Scan for the cell matching the given text and deliver its (x, y) coordinate at center. 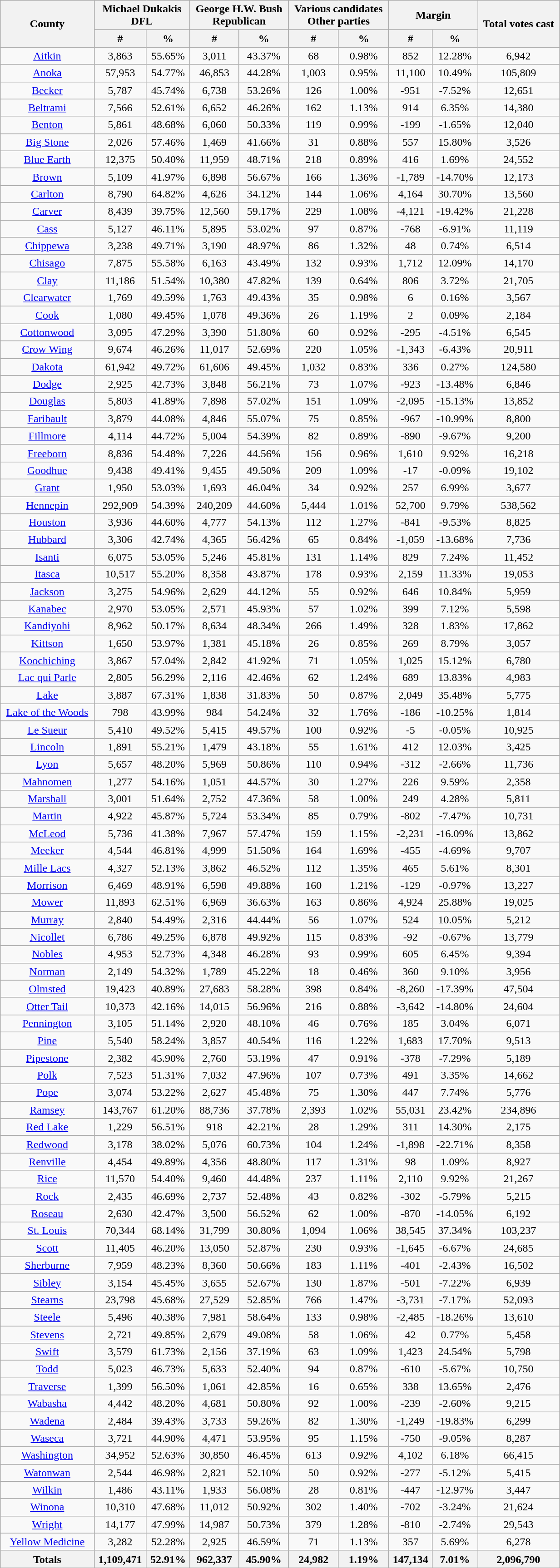
6,942 (519, 56)
86 (313, 246)
133 (313, 1317)
10,517 (120, 574)
Various candidatesOther parties (339, 15)
2,627 (214, 1093)
Cass (47, 228)
13,852 (519, 401)
49.88% (263, 885)
0.91% (363, 1058)
44.48% (263, 1179)
10,373 (120, 1006)
3,862 (214, 868)
42.16% (168, 1006)
94 (313, 1369)
37.34% (455, 1231)
139 (313, 281)
49.85% (168, 1334)
-13.68% (455, 540)
42.74% (168, 540)
44.90% (168, 1438)
46 (313, 1023)
-802 (411, 816)
1,479 (214, 747)
52.87% (263, 1248)
68.14% (168, 1231)
7,959 (120, 1265)
Wabasha (47, 1404)
46.04% (263, 488)
-610 (411, 1369)
491 (411, 1075)
Kanabec (47, 609)
-7.47% (455, 816)
Cook (47, 315)
6,060 (214, 125)
2,382 (120, 1058)
15.80% (455, 142)
-5 (411, 730)
220 (313, 350)
Michael DukakisDFL (142, 15)
46,853 (214, 73)
45.93% (263, 609)
45.81% (263, 557)
Meeker (47, 851)
53.26% (263, 90)
-10.99% (455, 419)
-5.12% (455, 1473)
0.86% (363, 902)
-17.39% (455, 989)
1.14% (363, 557)
3,655 (214, 1282)
4,999 (214, 851)
Anoka (47, 73)
605 (411, 954)
6,939 (519, 1282)
3,190 (214, 246)
240,209 (214, 505)
Fillmore (47, 436)
39.75% (168, 211)
538,562 (519, 505)
County (47, 24)
3,011 (214, 56)
Kittson (47, 643)
5,076 (214, 1144)
35 (313, 298)
6,299 (519, 1421)
5,023 (120, 1369)
2,629 (214, 592)
-501 (411, 1282)
45.48% (263, 1093)
11,893 (120, 902)
41.97% (168, 177)
4,348 (214, 954)
34,952 (120, 1455)
16,502 (519, 1265)
5,458 (519, 1334)
40.54% (263, 1040)
49.50% (263, 470)
47.68% (168, 1507)
56 (313, 920)
5,861 (120, 125)
51.64% (168, 799)
3,095 (120, 332)
8,825 (519, 523)
42.46% (263, 678)
6,780 (519, 661)
Roseau (47, 1213)
31.83% (263, 695)
-3,642 (411, 1006)
Beltrami (47, 108)
Dodge (47, 384)
59.17% (263, 211)
57.46% (168, 142)
8,439 (120, 211)
328 (411, 626)
3,447 (519, 1490)
George H.W. BushRepublican (239, 15)
44.72% (168, 436)
10,925 (519, 730)
50.33% (263, 125)
55.20% (168, 574)
-1,898 (411, 1144)
2,116 (214, 678)
5,787 (120, 90)
-302 (411, 1196)
61.20% (168, 1110)
2,175 (519, 1127)
218 (313, 159)
2,156 (214, 1352)
41.89% (168, 401)
11,017 (214, 350)
6,738 (214, 90)
5,212 (519, 920)
3,677 (519, 488)
6,545 (519, 332)
Benton (47, 125)
357 (411, 1542)
4,924 (411, 902)
4.28% (455, 799)
Clearwater (47, 298)
806 (411, 281)
3,863 (120, 56)
1,078 (214, 315)
3.72% (455, 281)
11,405 (120, 1248)
360 (411, 971)
5,969 (214, 764)
24,552 (519, 159)
92 (313, 1404)
Mower (47, 902)
163 (313, 902)
0.73% (363, 1075)
4,114 (120, 436)
1.32% (363, 246)
5,109 (120, 177)
3,154 (120, 1282)
9.10% (455, 971)
4,471 (214, 1438)
6,163 (214, 263)
9,455 (214, 470)
8,301 (519, 868)
5,895 (214, 228)
53.02% (263, 228)
49.71% (168, 246)
7,736 (519, 540)
66,415 (519, 1455)
6,514 (519, 246)
-870 (411, 1213)
-9.53% (455, 523)
-239 (411, 1404)
15.12% (455, 661)
52.67% (263, 1282)
6,192 (519, 1213)
6,075 (120, 557)
52.40% (263, 1369)
54.40% (168, 1179)
13,610 (519, 1317)
1.01% (363, 505)
21,624 (519, 1507)
30 (313, 781)
6,878 (214, 937)
44.57% (263, 781)
116 (313, 1040)
5,775 (519, 695)
37.19% (263, 1352)
0.16% (455, 298)
49.25% (168, 937)
110 (313, 764)
11,100 (411, 73)
-22.71% (455, 1144)
42 (411, 1334)
46.81% (168, 851)
4,626 (214, 194)
-277 (411, 1473)
Polk (47, 1075)
0.64% (363, 281)
412 (411, 747)
-2,095 (411, 401)
56.51% (168, 1127)
55.65% (168, 56)
Murray (47, 920)
-967 (411, 419)
9,707 (519, 851)
52.63% (168, 1455)
52.73% (168, 954)
Lincoln (47, 747)
7,875 (120, 263)
48.91% (168, 885)
48.71% (263, 159)
Carver (47, 211)
Carlton (47, 194)
Morrison (47, 885)
14,662 (519, 1075)
44.56% (263, 453)
4,953 (120, 954)
49.92% (263, 937)
Todd (47, 1369)
53.34% (263, 816)
67.31% (168, 695)
3.04% (455, 1023)
2,316 (214, 920)
-186 (411, 712)
1.28% (363, 1524)
Wright (47, 1524)
Olmsted (47, 989)
56.29% (168, 678)
3,001 (120, 799)
144 (313, 194)
1,109,471 (120, 1559)
185 (411, 1023)
43.49% (263, 263)
-0.09% (455, 470)
-295 (411, 332)
646 (411, 592)
-2.60% (455, 1404)
-9.05% (455, 1438)
Rock (47, 1196)
31,799 (214, 1231)
151 (313, 401)
178 (313, 574)
Swift (47, 1352)
Scott (47, 1248)
Faribault (47, 419)
57 (313, 609)
1.22% (363, 1040)
2,149 (120, 971)
-14.05% (455, 1213)
117 (313, 1162)
-3.24% (455, 1507)
-1,059 (411, 540)
3,879 (120, 419)
557 (411, 142)
53.22% (168, 1093)
54.16% (168, 781)
416 (411, 159)
2,571 (214, 609)
52.91% (168, 1559)
10,380 (214, 281)
7.01% (455, 1559)
42.47% (168, 1213)
1,061 (214, 1386)
57.47% (263, 833)
5,444 (313, 505)
0.27% (455, 367)
1,032 (313, 367)
12.09% (455, 263)
37.78% (263, 1110)
23,798 (120, 1300)
49.59% (168, 298)
7,523 (120, 1075)
73 (313, 384)
-312 (411, 764)
2,970 (120, 609)
40.89% (168, 989)
46.73% (168, 1369)
1,381 (214, 643)
-19.83% (455, 1421)
0.46% (363, 971)
49.41% (168, 470)
46.52% (263, 868)
-923 (411, 384)
46.69% (168, 1196)
3,733 (214, 1421)
6,598 (214, 885)
0.96% (363, 453)
-951 (411, 90)
48.10% (263, 1023)
3,887 (120, 695)
0.74% (455, 246)
17.70% (455, 1040)
1.35% (363, 868)
338 (411, 1386)
-768 (411, 228)
6,278 (519, 1542)
97 (313, 228)
5,189 (519, 1058)
46.45% (263, 1455)
0.09% (455, 315)
Chippewa (47, 246)
11,186 (120, 281)
53.97% (168, 643)
7,566 (120, 108)
10,731 (519, 816)
2,544 (120, 1473)
689 (411, 678)
24.54% (455, 1352)
6.35% (455, 108)
6,652 (214, 108)
5,246 (214, 557)
962,337 (214, 1559)
798 (120, 712)
Pennington (47, 1023)
Kandiyohi (47, 626)
Watonwan (47, 1473)
3,425 (519, 747)
32 (313, 712)
-1,249 (411, 1421)
39.43% (168, 1421)
1.29% (363, 1127)
21,228 (519, 211)
4,681 (214, 1404)
12,040 (519, 125)
65 (313, 540)
4,102 (411, 1455)
Chisago (47, 263)
-5.79% (455, 1196)
0.77% (455, 1334)
Redwood (47, 1144)
9,215 (519, 1404)
51.31% (168, 1075)
9.59% (455, 781)
Crow Wing (47, 350)
12.28% (455, 56)
54.13% (263, 523)
18 (313, 971)
24,604 (519, 1006)
McLeod (47, 833)
143,767 (120, 1110)
6 (411, 298)
3,721 (120, 1438)
48 (411, 246)
41.92% (263, 661)
3.35% (455, 1075)
13,227 (519, 885)
2,920 (214, 1023)
50.92% (263, 1507)
53.95% (263, 1438)
51.14% (168, 1023)
3,956 (519, 971)
249 (411, 799)
5,004 (214, 436)
50.73% (263, 1524)
43 (313, 1196)
6.18% (455, 1455)
4,454 (120, 1162)
51.54% (168, 281)
Sibley (47, 1282)
60.73% (263, 1144)
3,936 (120, 523)
7,981 (214, 1317)
Stevens (47, 1334)
13,050 (214, 1248)
48.23% (168, 1265)
1,712 (411, 263)
7,967 (214, 833)
164 (313, 851)
-19.42% (455, 211)
47 (313, 1058)
44.08% (168, 419)
3,282 (120, 1542)
52.48% (263, 1196)
-7.52% (455, 90)
5,657 (120, 764)
Hubbard (47, 540)
44.44% (263, 920)
115 (313, 937)
9,394 (519, 954)
-7.17% (455, 1300)
Wilkin (47, 1490)
Dakota (47, 367)
-0.67% (455, 937)
2,159 (411, 574)
8,800 (519, 419)
Waseca (47, 1438)
2,630 (120, 1213)
49.89% (168, 1162)
14,177 (120, 1524)
-702 (411, 1507)
1.76% (363, 712)
Cottonwood (47, 332)
45.18% (263, 643)
Otter Tail (47, 1006)
30.80% (263, 1231)
2,752 (214, 799)
-401 (411, 1265)
56.67% (263, 177)
85 (313, 816)
36.63% (263, 902)
-4.51% (455, 332)
Washington (47, 1455)
-4.69% (455, 851)
13.65% (455, 1386)
1.08% (363, 211)
2,805 (120, 678)
-18.26% (455, 1317)
-890 (411, 436)
266 (313, 626)
Jackson (47, 592)
311 (411, 1127)
3,848 (214, 384)
Blue Earth (47, 159)
53.03% (168, 488)
55,031 (411, 1110)
1,789 (214, 971)
1,769 (120, 298)
21,705 (519, 281)
3,275 (120, 592)
Becker (47, 90)
132 (313, 263)
-7.22% (455, 1282)
4,327 (120, 868)
93 (313, 954)
3,857 (214, 1040)
6,969 (214, 902)
1,814 (519, 712)
54.77% (168, 73)
Steele (47, 1317)
25.88% (455, 902)
61,942 (120, 367)
1,080 (120, 315)
2 (411, 315)
2,476 (519, 1386)
100 (313, 730)
-6.43% (455, 350)
6,846 (519, 384)
Freeborn (47, 453)
13,779 (519, 937)
54.24% (263, 712)
45.87% (168, 816)
50.17% (168, 626)
3,390 (214, 332)
49.08% (263, 1334)
9,513 (519, 1040)
119 (313, 125)
Winona (47, 1507)
Norman (47, 971)
160 (313, 885)
852 (411, 56)
Yellow Medicine (47, 1542)
8,287 (519, 1438)
70,344 (120, 1231)
124,580 (519, 367)
56.42% (263, 540)
6,469 (120, 885)
1.36% (363, 177)
3,238 (120, 246)
St. Louis (47, 1231)
-750 (411, 1438)
14,987 (214, 1524)
292,909 (120, 505)
Pine (47, 1040)
Clay (47, 281)
-129 (411, 885)
7,032 (214, 1075)
3,867 (120, 661)
5,410 (120, 730)
8,927 (519, 1162)
57,953 (120, 73)
Total votes cast (519, 24)
-2.43% (455, 1265)
11,570 (120, 1179)
8,836 (120, 453)
56.52% (263, 1213)
50.86% (263, 764)
12,560 (214, 211)
52.28% (168, 1542)
45.22% (263, 971)
19,423 (120, 989)
-2.66% (455, 764)
3,074 (120, 1093)
13,862 (519, 833)
-92 (411, 937)
46.59% (263, 1542)
9,438 (120, 470)
14,015 (214, 1006)
-810 (411, 1524)
-8,260 (411, 989)
11,012 (214, 1507)
48.97% (263, 246)
53.19% (263, 1058)
Lac qui Parle (47, 678)
1.40% (363, 1507)
1,891 (120, 747)
302 (313, 1507)
-10.25% (455, 712)
17,862 (519, 626)
2,840 (120, 920)
21,267 (519, 1179)
1,763 (214, 298)
3,500 (214, 1213)
-15.13% (455, 401)
40.38% (168, 1317)
1,003 (313, 73)
829 (411, 557)
Renville (47, 1162)
50.80% (263, 1404)
55.58% (168, 263)
Big Stone (47, 142)
766 (313, 1300)
-12.97% (455, 1490)
Martin (47, 816)
5.61% (455, 868)
6,898 (214, 177)
6,071 (519, 1023)
6.99% (455, 488)
Marshall (47, 799)
56.08% (263, 1490)
6.45% (455, 954)
54.48% (168, 453)
1,051 (214, 781)
61,606 (214, 367)
Mille Lacs (47, 868)
Brown (47, 177)
Stearns (47, 1300)
1.47% (363, 1300)
10,750 (519, 1369)
56.21% (263, 384)
12.03% (455, 747)
10.84% (455, 592)
3,579 (120, 1352)
34.12% (263, 194)
3,526 (519, 142)
19,102 (519, 470)
31 (313, 142)
47.96% (263, 1075)
-1,343 (411, 350)
Totals (47, 1559)
1,950 (120, 488)
34 (313, 488)
12,375 (120, 159)
98 (411, 1162)
46.98% (168, 1473)
8.79% (455, 643)
58.28% (263, 989)
1,229 (120, 1127)
-0.97% (455, 885)
2,110 (411, 1179)
7.24% (455, 557)
447 (411, 1093)
2,760 (214, 1058)
5,598 (519, 609)
41.66% (263, 142)
88,736 (214, 1110)
-199 (411, 125)
5,798 (519, 1352)
49.43% (263, 298)
Lyon (47, 764)
Lake (47, 695)
19,025 (519, 902)
14.30% (455, 1127)
1,399 (120, 1386)
162 (313, 108)
47.82% (263, 281)
9,460 (214, 1179)
4,544 (120, 851)
2,842 (214, 661)
2,184 (519, 315)
0.94% (363, 764)
5,540 (120, 1040)
1,838 (214, 695)
38,545 (411, 1231)
1,277 (120, 781)
Ramsey (47, 1110)
-13.48% (455, 384)
1.49% (363, 626)
48.34% (263, 626)
Mahnomen (47, 781)
1,423 (411, 1352)
8,790 (120, 194)
2,393 (313, 1110)
3,057 (519, 643)
63 (313, 1352)
5,959 (519, 592)
43.11% (168, 1490)
52.13% (168, 868)
46.28% (263, 954)
465 (411, 868)
54.96% (168, 592)
10.05% (455, 920)
5,724 (214, 816)
1,094 (313, 1231)
58.64% (263, 1317)
2,679 (214, 1334)
43.37% (263, 56)
7,226 (214, 453)
-14.70% (455, 177)
49.72% (168, 367)
1.21% (363, 885)
45.45% (168, 1282)
52,700 (411, 505)
Isanti (47, 557)
44.12% (263, 592)
51.50% (263, 851)
984 (214, 712)
30,850 (214, 1455)
3,105 (120, 1023)
Koochiching (47, 661)
399 (411, 609)
130 (313, 1282)
2,026 (120, 142)
9,674 (120, 350)
147,134 (411, 1559)
2,721 (120, 1334)
-2.74% (455, 1524)
2,358 (519, 781)
1,683 (411, 1040)
49.52% (168, 730)
43.99% (168, 712)
4,777 (214, 523)
-455 (411, 851)
105,809 (519, 73)
19,053 (519, 574)
-6.91% (455, 228)
1,650 (120, 643)
Houston (47, 523)
Aitkin (47, 56)
44.28% (263, 73)
24,982 (313, 1559)
-1,645 (411, 1248)
35.48% (455, 695)
Douglas (47, 401)
7.74% (455, 1093)
Pipestone (47, 1058)
58.24% (168, 1040)
41.38% (168, 833)
-0.05% (455, 730)
0.95% (363, 73)
54.32% (168, 971)
-2,231 (411, 833)
0.65% (363, 1386)
48.80% (263, 1162)
57.04% (168, 661)
20,911 (519, 350)
49.57% (263, 730)
Rice (47, 1179)
0.82% (363, 1196)
8,360 (214, 1265)
156 (313, 453)
-447 (411, 1490)
-1.65% (455, 125)
52.85% (263, 1300)
43.87% (263, 574)
11,959 (214, 159)
Goodhue (47, 470)
-2,485 (411, 1317)
-17 (411, 470)
4,164 (411, 194)
42.73% (168, 384)
234,896 (519, 1110)
10,310 (120, 1507)
5,803 (120, 401)
52.10% (263, 1473)
2,049 (411, 695)
27,683 (214, 989)
183 (313, 1265)
2,484 (120, 1421)
68 (313, 56)
5,811 (519, 799)
14,380 (519, 108)
398 (313, 989)
Sherburne (47, 1265)
Lake of the Woods (47, 712)
1,693 (214, 488)
60 (313, 332)
5,633 (214, 1369)
379 (313, 1524)
4,922 (120, 816)
43.18% (263, 747)
4,442 (120, 1404)
50.40% (168, 159)
-6.67% (455, 1248)
14,170 (519, 263)
4,846 (214, 419)
209 (313, 470)
131 (313, 557)
16 (313, 1386)
-16.09% (455, 833)
-841 (411, 523)
0.76% (363, 1023)
918 (214, 1127)
107 (313, 1075)
1,933 (214, 1490)
1,486 (120, 1490)
1,610 (411, 453)
-14.80% (455, 1006)
-4,121 (411, 211)
159 (313, 833)
8,634 (214, 626)
59.26% (263, 1421)
47,504 (519, 989)
16,218 (519, 453)
166 (313, 177)
Margin (433, 15)
1.83% (455, 626)
-7.29% (455, 1058)
10.49% (455, 73)
7,898 (214, 401)
1.61% (363, 747)
52,093 (519, 1300)
42.21% (263, 1127)
27,529 (214, 1300)
269 (411, 643)
336 (411, 367)
50.66% (263, 1265)
2,737 (214, 1196)
Red Lake (47, 1127)
55.07% (263, 419)
52.69% (263, 350)
5.69% (455, 1542)
5,127 (120, 228)
230 (313, 1248)
11,119 (519, 228)
1.87% (363, 1282)
61.73% (168, 1352)
4,983 (519, 678)
237 (313, 1179)
-3,731 (411, 1300)
56.50% (168, 1386)
51.80% (263, 332)
5,496 (120, 1317)
104 (313, 1144)
1,025 (411, 661)
613 (313, 1455)
4,365 (214, 540)
9.79% (455, 505)
30.70% (455, 194)
13.83% (455, 678)
55.21% (168, 747)
524 (411, 920)
4,356 (214, 1162)
229 (313, 211)
914 (411, 108)
8,962 (120, 626)
5,776 (519, 1093)
46.11% (168, 228)
2,096,790 (519, 1559)
11.33% (455, 574)
47.36% (263, 799)
-1,789 (411, 177)
12,651 (519, 90)
3,178 (120, 1144)
11,736 (519, 764)
11,452 (519, 557)
9,200 (519, 436)
0.79% (363, 816)
1,469 (214, 142)
216 (313, 1006)
-9.67% (455, 436)
48.68% (168, 125)
95 (313, 1438)
5,736 (120, 833)
24,685 (519, 1248)
126 (313, 90)
Pope (47, 1093)
12,173 (519, 177)
49.36% (263, 315)
45.68% (168, 1300)
-5.67% (455, 1369)
2,821 (214, 1473)
Nicollet (47, 937)
3,306 (120, 540)
52.61% (168, 108)
6,786 (120, 937)
103,237 (519, 1231)
29,543 (519, 1524)
Traverse (47, 1386)
3,567 (519, 298)
Itasca (47, 574)
23.42% (455, 1110)
Hennepin (47, 505)
57.02% (263, 401)
56.96% (263, 1006)
1.31% (363, 1162)
47.99% (168, 1524)
13,560 (519, 194)
62.51% (168, 902)
54.49% (168, 920)
46.20% (168, 1248)
2,435 (120, 1196)
47.29% (168, 332)
-378 (411, 1058)
Nobles (47, 954)
64.82% (168, 194)
Le Sueur (47, 730)
38.02% (168, 1144)
5,215 (519, 1196)
Grant (47, 488)
257 (411, 488)
7.12% (455, 609)
42.85% (263, 1386)
45.74% (168, 90)
0.81% (363, 1490)
Wadena (47, 1421)
226 (411, 781)
